Return [x, y] of the center of cell containing provided text 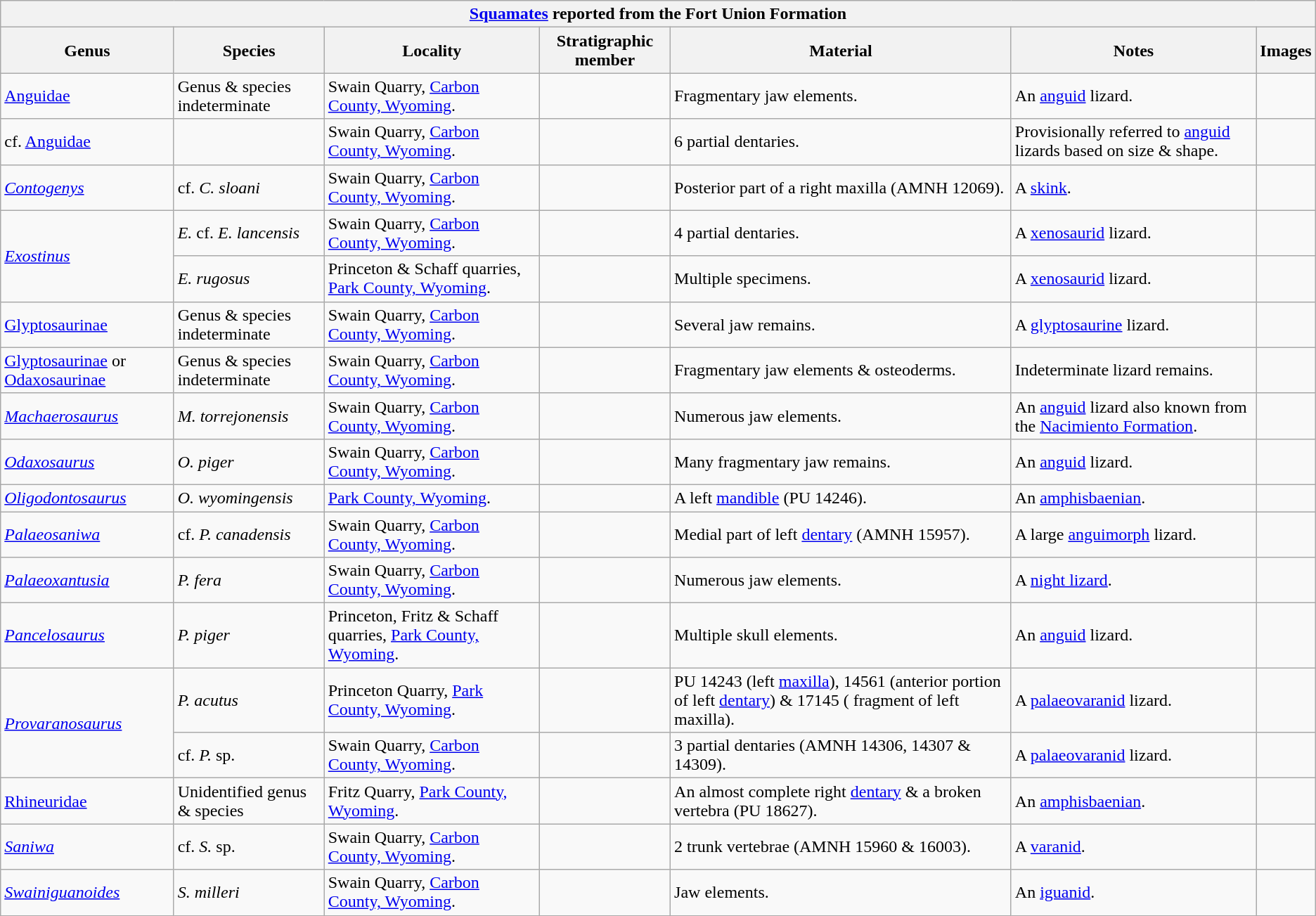
Princeton & Schaff quarries, Park County, Wyoming. [432, 278]
cf. Anguidae [87, 142]
Rhineuridae [87, 801]
Notes [1133, 51]
E. rugosus [249, 278]
Material [841, 51]
Pancelosaurus [87, 636]
Jaw elements. [841, 893]
Contogenys [87, 187]
6 partial dentaries. [841, 142]
Glyptosaurinae [87, 325]
Princeton Quarry, Park County, Wyoming. [432, 700]
A skink. [1133, 187]
Park County, Wyoming. [432, 498]
Swainiguanoides [87, 893]
Provaranosaurus [87, 723]
Princeton, Fritz & Schaff quarries, Park County, Wyoming. [432, 636]
Fritz Quarry, Park County, Wyoming. [432, 801]
Many fragmentary jaw remains. [841, 461]
Saniwa [87, 846]
3 partial dentaries (AMNH 14306, 14307 & 14309). [841, 755]
Multiple skull elements. [841, 636]
Fragmentary jaw elements & osteoderms. [841, 370]
Oligodontosaurus [87, 498]
Exostinus [87, 256]
P. acutus [249, 700]
Locality [432, 51]
A large anguimorph lizard. [1133, 534]
Squamates reported from the Fort Union Formation [658, 14]
Images [1286, 51]
Posterior part of a right maxilla (AMNH 12069). [841, 187]
cf. P. sp. [249, 755]
O. wyomingensis [249, 498]
Medial part of left dentary (AMNH 15957). [841, 534]
Several jaw remains. [841, 325]
Genus [87, 51]
A varanid. [1133, 846]
P. fera [249, 581]
Indeterminate lizard remains. [1133, 370]
Glyptosaurinae or Odaxosaurinae [87, 370]
Machaerosaurus [87, 416]
P. piger [249, 636]
Palaeosaniwa [87, 534]
Anguidae [87, 96]
Stratigraphic member [605, 51]
Fragmentary jaw elements. [841, 96]
Odaxosaurus [87, 461]
cf. S. sp. [249, 846]
Palaeoxantusia [87, 581]
An almost complete right dentary & a broken vertebra (PU 18627). [841, 801]
cf. P. canadensis [249, 534]
A left mandible (PU 14246). [841, 498]
Multiple specimens. [841, 278]
O. piger [249, 461]
S. milleri [249, 893]
A glyptosaurine lizard. [1133, 325]
PU 14243 (left maxilla), 14561 (anterior portion of left dentary) & 17145 ( fragment of left maxilla). [841, 700]
An iguanid. [1133, 893]
Unidentified genus & species [249, 801]
Species [249, 51]
A night lizard. [1133, 581]
Provisionally referred to anguid lizards based on size & shape. [1133, 142]
M. torrejonensis [249, 416]
2 trunk vertebrae (AMNH 15960 & 16003). [841, 846]
cf. C. sloani [249, 187]
4 partial dentaries. [841, 233]
An anguid lizard also known from the Nacimiento Formation. [1133, 416]
E. cf. E. lancensis [249, 233]
